Search for the cell housing the specified text and yield its (X, Y) center coordinate. 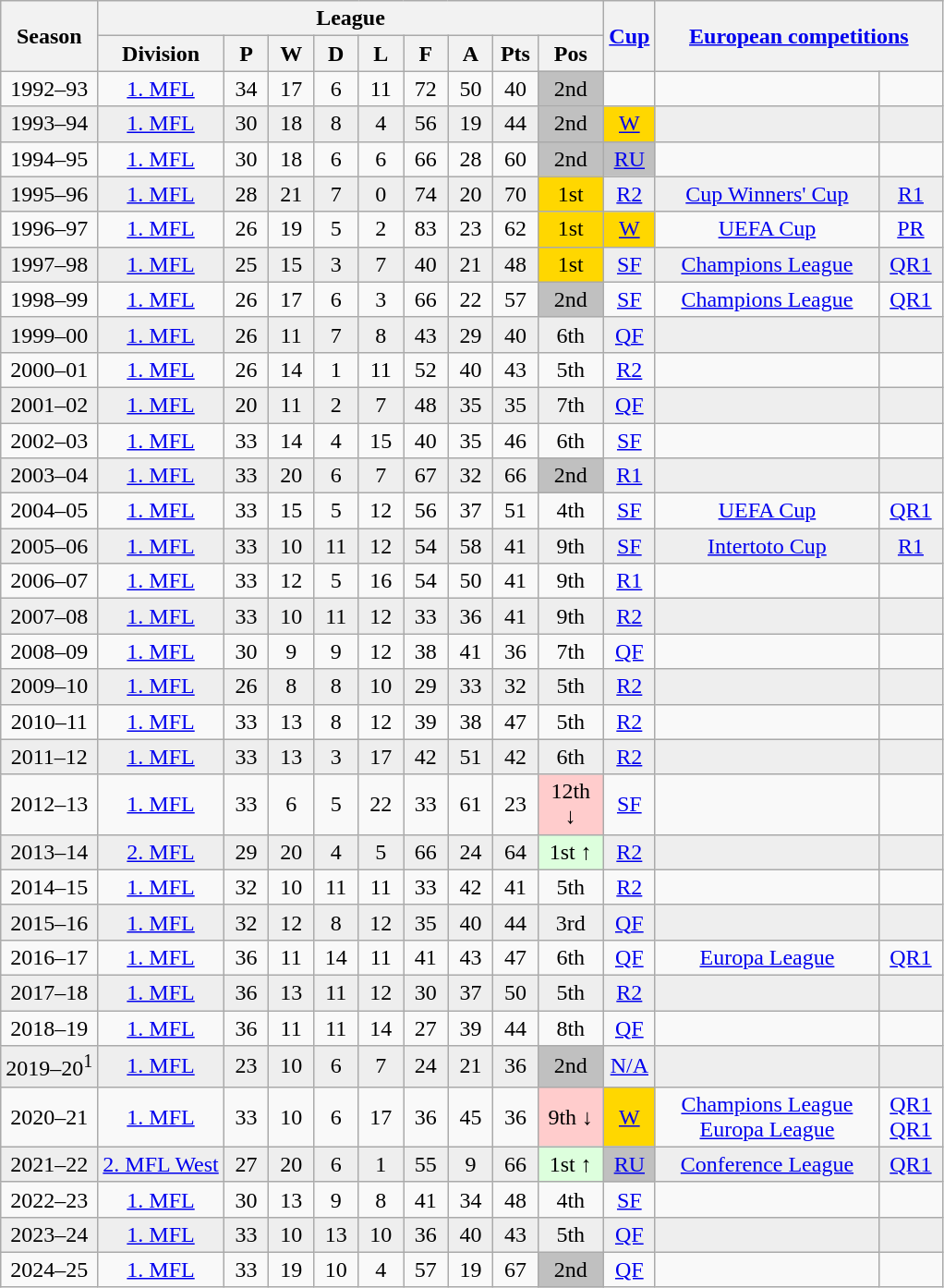
2. MFL West (161, 1164)
2023–24 (50, 1234)
Pts (515, 54)
D (336, 54)
2017–18 (50, 992)
Division (161, 54)
2003–04 (50, 476)
1994–95 (50, 159)
70 (515, 194)
8th (571, 1028)
1993–94 (50, 124)
1992–93 (50, 89)
83 (427, 229)
European competitions (798, 36)
46 (515, 441)
Cup Winners' Cup (767, 194)
2013–14 (50, 852)
16 (381, 581)
12th ↓ (571, 804)
QR1QR1 (911, 1116)
2022–23 (50, 1199)
L (381, 54)
P (246, 54)
3rd (571, 922)
1996–97 (50, 229)
Cup (629, 36)
Season (50, 36)
1998–99 (50, 299)
2000–01 (50, 370)
2019–201 (50, 1066)
0 (381, 194)
League (351, 18)
2007–08 (50, 616)
2009–10 (50, 687)
61 (471, 804)
1999–00 (50, 334)
45 (471, 1116)
2008–09 (50, 651)
Europa League (767, 957)
2005–06 (50, 546)
2018–19 (50, 1028)
58 (471, 546)
2011–12 (50, 757)
25 (246, 264)
2001–02 (50, 405)
N/A (629, 1066)
PR (911, 229)
60 (515, 159)
55 (427, 1164)
A (471, 54)
2021–22 (50, 1164)
2020–21 (50, 1116)
1997–98 (50, 264)
Pos (571, 54)
Intertoto Cup (767, 546)
2014–15 (50, 887)
2004–05 (50, 511)
62 (515, 229)
Conference League (767, 1164)
2. MFL (161, 852)
2002–03 (50, 441)
2024–25 (50, 1270)
2010–11 (50, 722)
52 (427, 370)
1995–96 (50, 194)
74 (427, 194)
2015–16 (50, 922)
64 (515, 852)
2012–13 (50, 804)
2016–17 (50, 957)
2006–07 (50, 581)
72 (427, 89)
9th ↓ (571, 1116)
F (427, 54)
Champions LeagueEuropa League (767, 1116)
